Extract the (x, y) coordinate from the center of the cell holding the provided text.  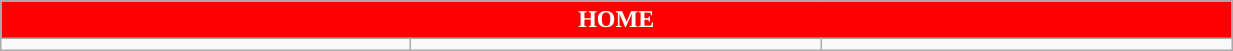
HOME (616, 20)
